Determine the (X, Y) coordinate at the center of the cell enclosing the given text.  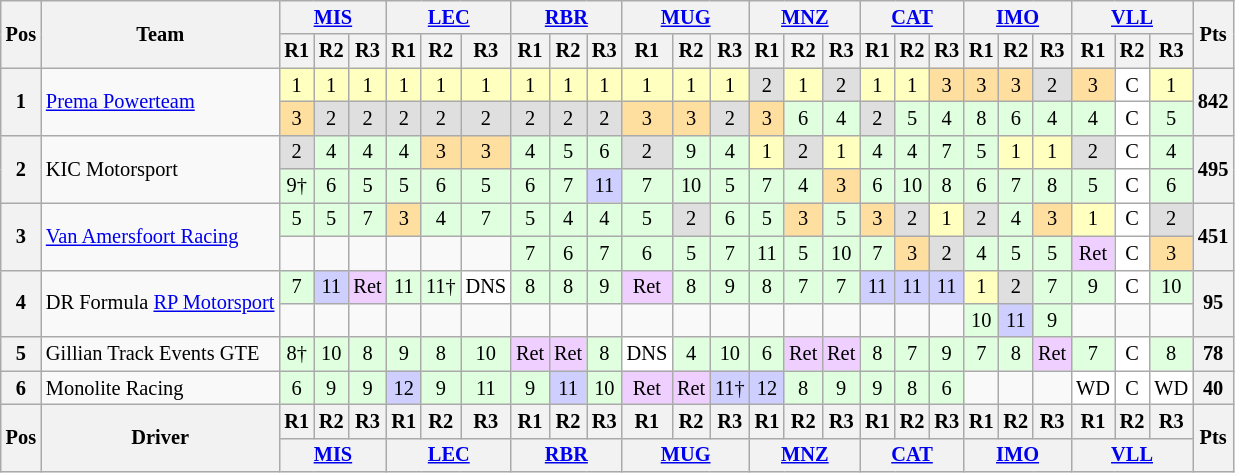
95 (1213, 304)
451 (1213, 236)
842 (1213, 102)
Prema Powerteam (160, 102)
Gillian Track Events GTE (160, 354)
78 (1213, 354)
40 (1213, 388)
Driver (160, 438)
Team (160, 34)
Monolite Racing (160, 388)
DR Formula RP Motorsport (160, 304)
9† (296, 186)
8† (296, 354)
495 (1213, 168)
KIC Motorsport (160, 168)
Van Amersfoort Racing (160, 236)
